Output the [X, Y] coordinate of the center of the cell containing the given text.  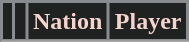
Nation [68, 22]
Player [148, 22]
